Return the (x, y) coordinate for the center point of the cell that contains the specified text.  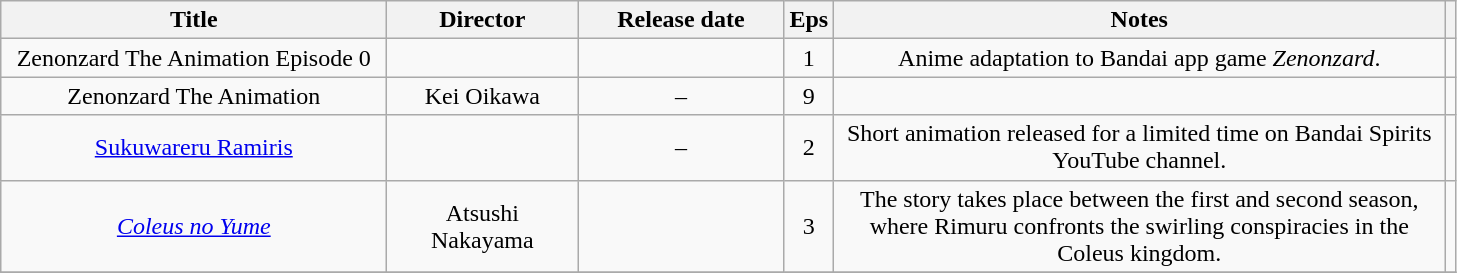
Release date (681, 20)
Notes (1140, 20)
2 (809, 148)
Director (482, 20)
3 (809, 226)
The story takes place between the first and second season, where Rimuru confronts the swirling conspiracies in the Coleus kingdom. (1140, 226)
Title (194, 20)
Anime adaptation to Bandai app game Zenonzard. (1140, 58)
Zenonzard The Animation (194, 96)
Zenonzard The Animation Episode 0 (194, 58)
1 (809, 58)
Atsushi Nakayama (482, 226)
Short animation released for a limited time on Bandai Spirits YouTube channel. (1140, 148)
9 (809, 96)
Kei Oikawa (482, 96)
Coleus no Yume (194, 226)
Eps (809, 20)
Sukuwareru Ramiris (194, 148)
